Provide the [X, Y] coordinate of the cell's center where the given text is located.  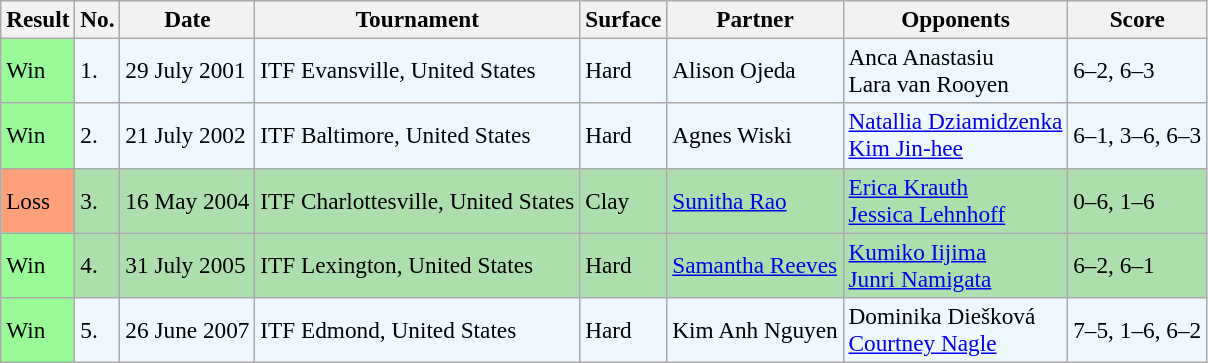
Samantha Reeves [755, 264]
3. [98, 200]
6–2, 6–3 [1138, 70]
1. [98, 70]
ITF Charlottesville, United States [418, 200]
Erica Krauth Jessica Lehnhoff [956, 200]
ITF Edmond, United States [418, 330]
ITF Lexington, United States [418, 264]
31 July 2005 [188, 264]
6–2, 6–1 [1138, 264]
Result [38, 19]
7–5, 1–6, 6–2 [1138, 330]
Score [1138, 19]
Tournament [418, 19]
Anca Anastasiu Lara van Rooyen [956, 70]
Date [188, 19]
ITF Baltimore, United States [418, 136]
16 May 2004 [188, 200]
Dominika Diešková Courtney Nagle [956, 330]
Kumiko Iijima Junri Namigata [956, 264]
21 July 2002 [188, 136]
4. [98, 264]
Opponents [956, 19]
0–6, 1–6 [1138, 200]
Natallia Dziamidzenka Kim Jin-hee [956, 136]
Alison Ojeda [755, 70]
Surface [624, 19]
2. [98, 136]
Loss [38, 200]
5. [98, 330]
No. [98, 19]
Kim Anh Nguyen [755, 330]
Agnes Wiski [755, 136]
29 July 2001 [188, 70]
Clay [624, 200]
Sunitha Rao [755, 200]
26 June 2007 [188, 330]
Partner [755, 19]
ITF Evansville, United States [418, 70]
6–1, 3–6, 6–3 [1138, 136]
